Identify which cell holds the provided text, then report its (X, Y) central coordinate. 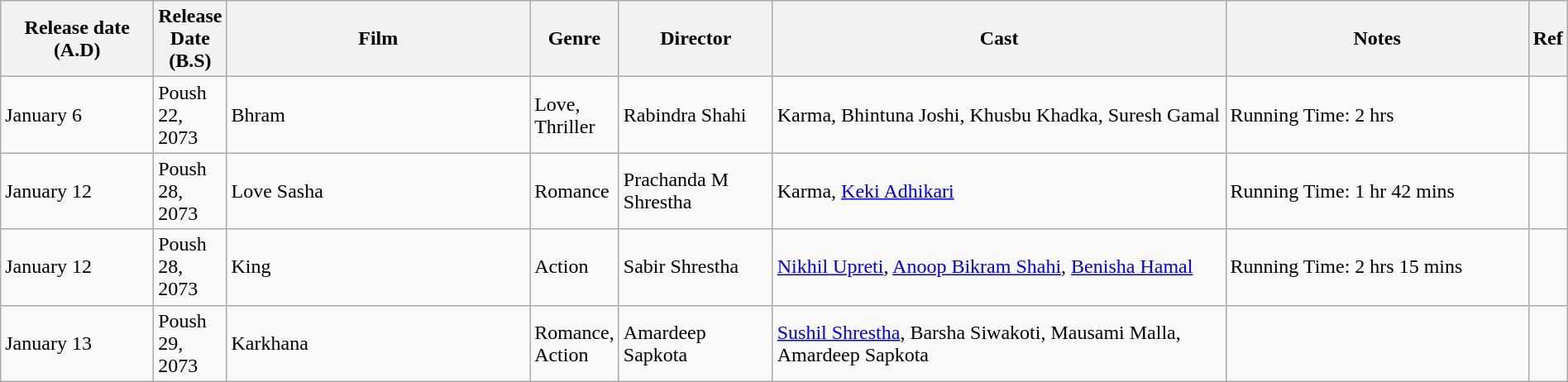
Director (696, 39)
Romance, Action (575, 343)
January 13 (78, 343)
Karkhana (379, 343)
Nikhil Upreti, Anoop Bikram Shahi, Benisha Hamal (999, 267)
Love Sasha (379, 191)
January 6 (78, 115)
Running Time: 1 hr 42 mins (1377, 191)
Sabir Shrestha (696, 267)
Bhram (379, 115)
Cast (999, 39)
Love, Thriller (575, 115)
Action (575, 267)
Notes (1377, 39)
Prachanda M Shrestha (696, 191)
Poush 29, 2073 (190, 343)
Poush 22, 2073 (190, 115)
Running Time: 2 hrs 15 mins (1377, 267)
Karma, Keki Adhikari (999, 191)
Release Date (B.S) (190, 39)
Film (379, 39)
Release date (A.D) (78, 39)
Romance (575, 191)
Rabindra Shahi (696, 115)
King (379, 267)
Amardeep Sapkota (696, 343)
Sushil Shrestha, Barsha Siwakoti, Mausami Malla, Amardeep Sapkota (999, 343)
Ref (1548, 39)
Running Time: 2 hrs (1377, 115)
Karma, Bhintuna Joshi, Khusbu Khadka, Suresh Gamal (999, 115)
Genre (575, 39)
